Extract the (x, y) coordinate from the center of the cell holding the provided text.  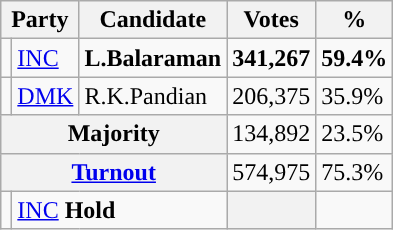
23.5% (354, 134)
75.3% (354, 172)
59.4% (354, 58)
35.9% (354, 96)
Party (40, 20)
INC (46, 58)
206,375 (272, 96)
% (354, 20)
R.K.Pandian (153, 96)
341,267 (272, 58)
DMK (46, 96)
INC Hold (120, 210)
L.Balaraman (153, 58)
Votes (272, 20)
574,975 (272, 172)
Candidate (153, 20)
134,892 (272, 134)
Turnout (114, 172)
Majority (114, 134)
